Detect which cell encompasses the target text, then output its (x, y) center coordinate. 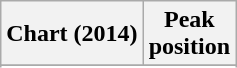
Peakposition (189, 34)
Chart (2014) (72, 34)
